Extract the [X, Y] coordinate from the center of the cell holding the provided text.  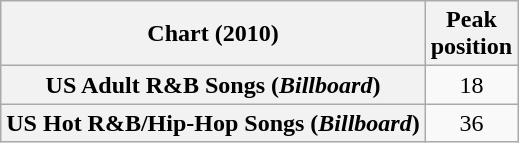
US Hot R&B/Hip-Hop Songs (Billboard) [213, 123]
Peakposition [471, 34]
36 [471, 123]
18 [471, 85]
Chart (2010) [213, 34]
US Adult R&B Songs (Billboard) [213, 85]
